Locate the cell with the specified text and output its (X, Y) center coordinate. 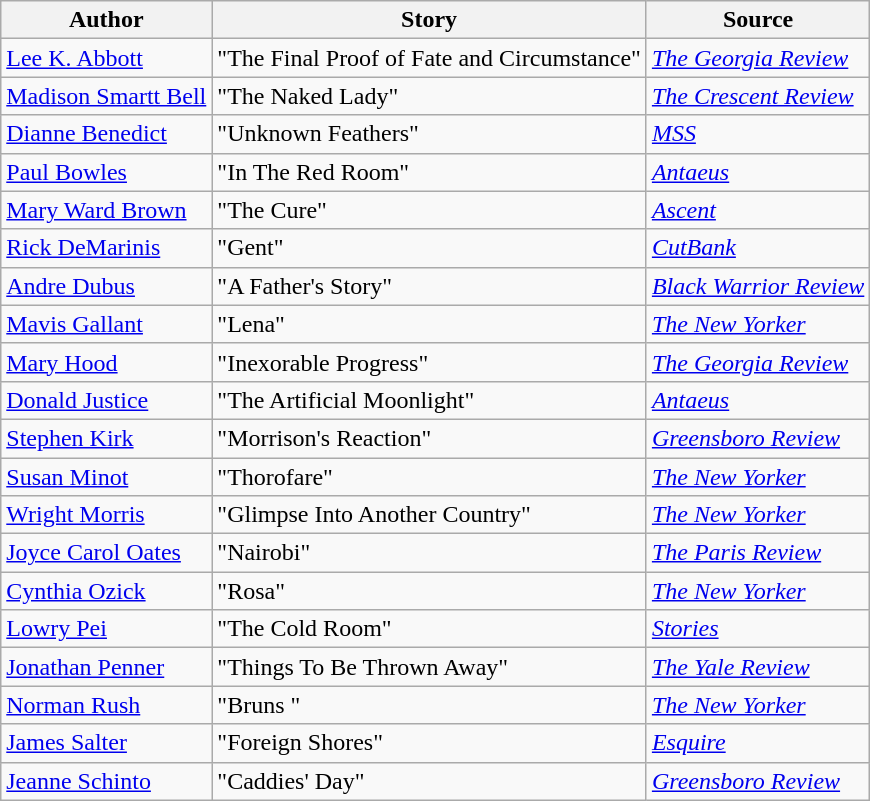
Story (430, 20)
Stories (758, 629)
Jonathan Penner (106, 667)
Jeanne Schinto (106, 781)
Cynthia Ozick (106, 591)
Ascent (758, 210)
Mavis Gallant (106, 324)
Lee K. Abbott (106, 58)
"Inexorable Progress" (430, 362)
Esquire (758, 743)
"The Naked Lady" (430, 96)
Joyce Carol Oates (106, 553)
"The Cure" (430, 210)
"Glimpse Into Another Country" (430, 515)
Madison Smartt Bell (106, 96)
"The Cold Room" (430, 629)
Source (758, 20)
"Lena" (430, 324)
James Salter (106, 743)
"In The Red Room" (430, 172)
Paul Bowles (106, 172)
"Caddies' Day" (430, 781)
"The Artificial Moonlight" (430, 400)
Author (106, 20)
The Crescent Review (758, 96)
The Yale Review (758, 667)
Black Warrior Review (758, 286)
Donald Justice (106, 400)
"The Final Proof of Fate and Circumstance" (430, 58)
"A Father's Story" (430, 286)
The Paris Review (758, 553)
Dianne Benedict (106, 134)
"Thorofare" (430, 477)
MSS (758, 134)
"Bruns " (430, 705)
"Rosa" (430, 591)
"Unknown Feathers" (430, 134)
Andre Dubus (106, 286)
Stephen Kirk (106, 438)
Norman Rush (106, 705)
"Morrison's Reaction" (430, 438)
Rick DeMarinis (106, 248)
"Nairobi" (430, 553)
CutBank (758, 248)
"Things To Be Thrown Away" (430, 667)
Lowry Pei (106, 629)
Wright Morris (106, 515)
"Gent" (430, 248)
Susan Minot (106, 477)
Mary Hood (106, 362)
"Foreign Shores" (430, 743)
Mary Ward Brown (106, 210)
